Identify which cell holds the provided text, then report its [x, y] central coordinate. 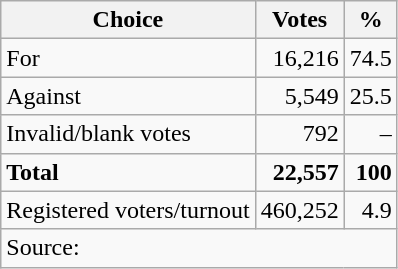
Invalid/blank votes [128, 134]
16,216 [300, 58]
Votes [300, 20]
100 [370, 172]
74.5 [370, 58]
25.5 [370, 96]
Against [128, 96]
460,252 [300, 210]
% [370, 20]
4.9 [370, 210]
Total [128, 172]
792 [300, 134]
5,549 [300, 96]
Choice [128, 20]
– [370, 134]
22,557 [300, 172]
Registered voters/turnout [128, 210]
Source: [199, 248]
For [128, 58]
